Capture the cell that displays the provided text and extract its [x, y] central coordinate. 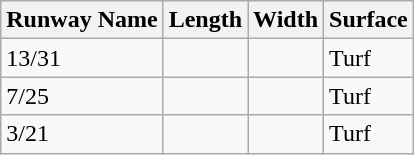
Width [286, 20]
7/25 [82, 96]
Runway Name [82, 20]
Surface [369, 20]
3/21 [82, 134]
Length [205, 20]
13/31 [82, 58]
